Return (x, y) of the center of cell containing provided text 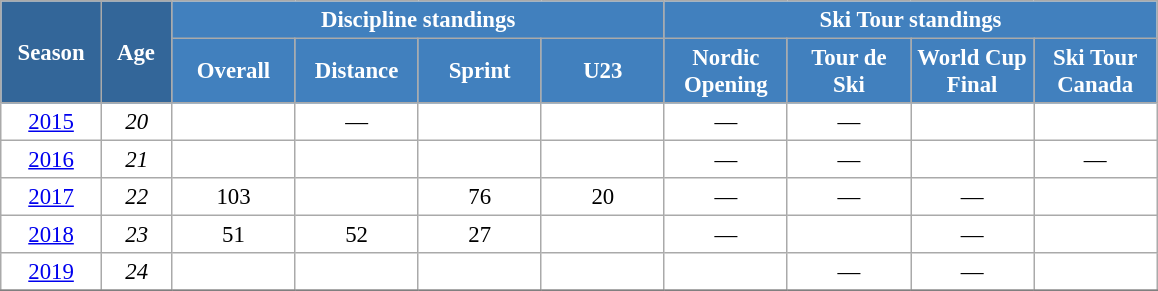
51 (234, 235)
Age (136, 52)
2015 (52, 122)
2016 (52, 160)
76 (480, 197)
23 (136, 235)
27 (480, 235)
Discipline standings (418, 20)
22 (136, 197)
103 (234, 197)
52 (356, 235)
Ski TourCanada (1096, 72)
Season (52, 52)
Ski Tour standings (910, 20)
21 (136, 160)
Tour deSki (848, 72)
NordicOpening (726, 72)
World CupFinal (972, 72)
Overall (234, 72)
2017 (52, 197)
Distance (356, 72)
U23 (602, 72)
Sprint (480, 72)
2018 (52, 235)
